Determine the [x, y] coordinate at the center of the cell enclosing the given text.  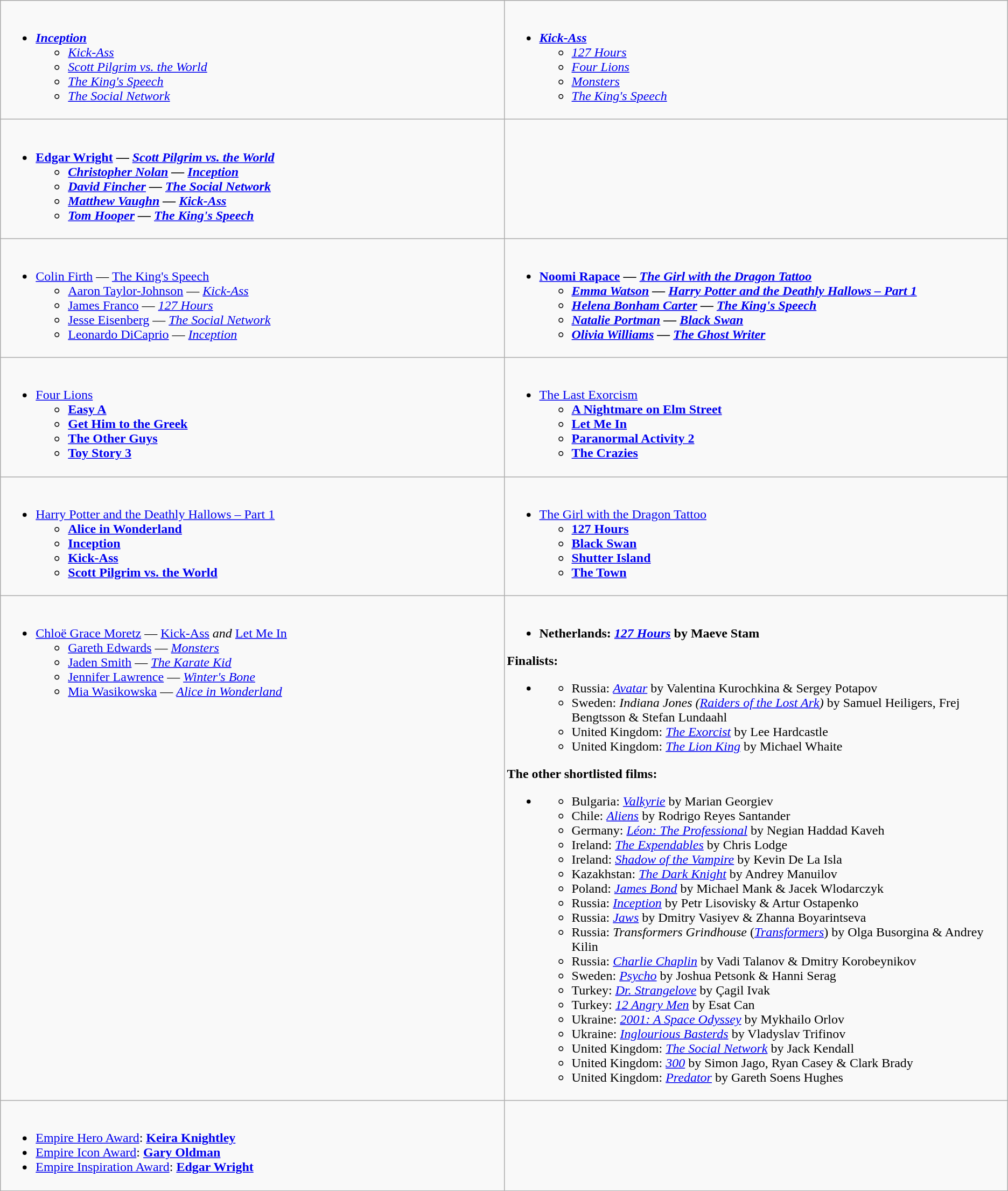
Four LionsEasy AGet Him to the GreekThe Other GuysToy Story 3 [252, 417]
Empire Hero Award: Keira KnightleyEmpire Icon Award: Gary OldmanEmpire Inspiration Award: Edgar Wright [252, 1146]
InceptionKick-AssScott Pilgrim vs. the WorldThe King's SpeechThe Social Network [252, 60]
Kick-Ass127 HoursFour LionsMonstersThe King's Speech [756, 60]
The Girl with the Dragon Tattoo127 HoursBlack SwanShutter IslandThe Town [756, 536]
The Last ExorcismA Nightmare on Elm StreetLet Me InParanormal Activity 2The Crazies [756, 417]
Harry Potter and the Deathly Hallows – Part 1Alice in WonderlandInceptionKick-AssScott Pilgrim vs. the World [252, 536]
